Return [X, Y] of the center of cell containing provided text 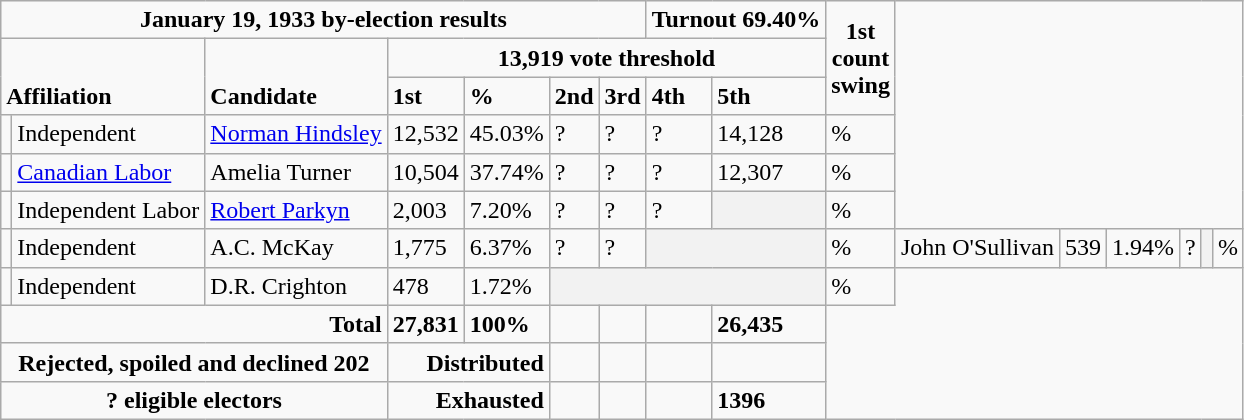
539 [1082, 248]
2,003 [426, 210]
4th [679, 96]
Amelia Turner [296, 172]
Exhausted [468, 400]
37.74% [506, 172]
12,307 [769, 172]
Total [194, 324]
2nd [574, 96]
1396 [769, 400]
10,504 [426, 172]
Norman Hindsley [296, 134]
1.72% [506, 286]
Rejected, spoiled and declined 202 [194, 362]
Distributed [468, 362]
1.94% [1144, 248]
7.20% [506, 210]
478 [426, 286]
12,532 [426, 134]
3rd [622, 96]
6.37% [506, 248]
27,831 [426, 324]
Turnout 69.40% [736, 20]
1stcountswing [861, 58]
January 19, 1933 by-election results [324, 20]
? eligible electors [194, 400]
13,919 vote threshold [606, 58]
John O'Sullivan [977, 248]
14,128 [769, 134]
Candidate [296, 77]
1st [426, 96]
1,775 [426, 248]
Affiliation [103, 77]
Canadian Labor [108, 172]
A.C. McKay [296, 248]
26,435 [769, 324]
Independent Labor [108, 210]
45.03% [506, 134]
D.R. Crighton [296, 286]
100% [506, 324]
Robert Parkyn [296, 210]
5th [769, 96]
